Return [x, y] of the center of cell containing provided text 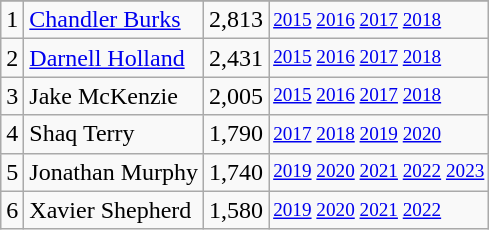
Xavier Shepherd [114, 210]
1,580 [236, 210]
2,813 [236, 20]
4 [12, 134]
2 [12, 58]
Jonathan Murphy [114, 172]
1,740 [236, 172]
3 [12, 96]
2019 2020 2021 2022 2023 [379, 172]
2,431 [236, 58]
Darnell Holland [114, 58]
2017 2018 2019 2020 [379, 134]
5 [12, 172]
2,005 [236, 96]
Jake McKenzie [114, 96]
6 [12, 210]
2019 2020 2021 2022 [379, 210]
Chandler Burks [114, 20]
1 [12, 20]
Shaq Terry [114, 134]
1,790 [236, 134]
